Provide the (x, y) coordinate of the cell's center where the given text is located.  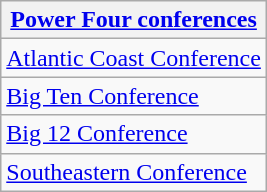
Big 12 Conference (134, 134)
Southeastern Conference (134, 172)
Big Ten Conference (134, 96)
Atlantic Coast Conference (134, 58)
Power Four conferences (134, 20)
